Output the (x, y) coordinate of the center of the cell containing the given text.  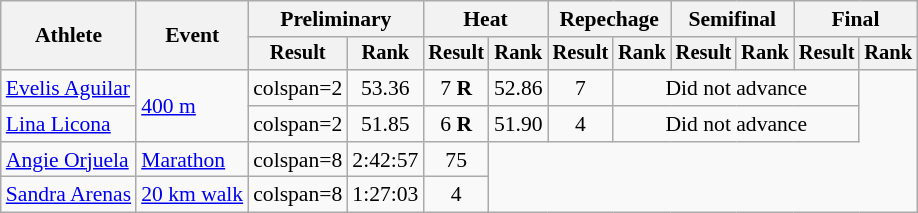
Evelis Aguilar (68, 88)
Angie Orjuela (68, 160)
Repechage (610, 19)
Event (192, 36)
Heat (485, 19)
53.36 (385, 88)
20 km walk (192, 195)
Athlete (68, 36)
400 m (192, 106)
6 R (456, 124)
Lina Licona (68, 124)
Sandra Arenas (68, 195)
51.90 (518, 124)
7 (581, 88)
1:27:03 (385, 195)
52.86 (518, 88)
Preliminary (336, 19)
Marathon (192, 160)
Final (856, 19)
51.85 (385, 124)
7 R (456, 88)
2:42:57 (385, 160)
Semifinal (732, 19)
75 (456, 160)
